For the text-containing cell, return its midpoint in (X, Y) coordinate format. 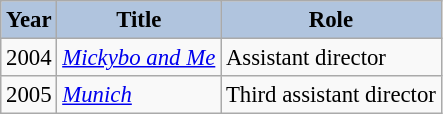
2004 (29, 58)
Year (29, 20)
Munich (139, 95)
Third assistant director (332, 95)
Mickybo and Me (139, 58)
Role (332, 20)
2005 (29, 95)
Title (139, 20)
Assistant director (332, 58)
